Return the [x, y] coordinate for the center point of the cell that contains the specified text.  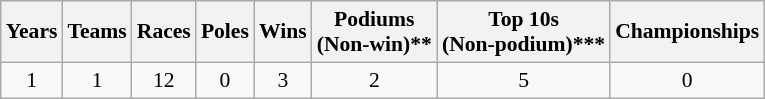
3 [283, 80]
2 [374, 80]
Wins [283, 32]
Podiums(Non-win)** [374, 32]
Poles [225, 32]
Championships [687, 32]
Teams [96, 32]
5 [524, 80]
Races [164, 32]
12 [164, 80]
Top 10s(Non-podium)*** [524, 32]
Years [32, 32]
